Search for the cell housing the specified text and yield its (x, y) center coordinate. 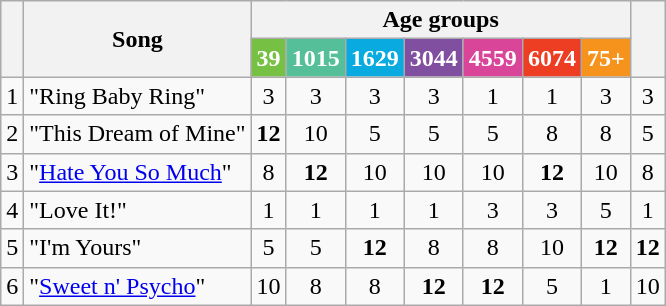
4559 (492, 58)
"I'm Yours" (138, 248)
6 (12, 286)
39 (268, 58)
"Sweet n' Psycho" (138, 286)
3044 (434, 58)
75+ (606, 58)
"Love It!" (138, 210)
6074 (552, 58)
4 (12, 210)
Age groups (440, 20)
"Hate You So Much" (138, 172)
Song (138, 39)
"This Dream of Mine" (138, 134)
1629 (374, 58)
1015 (316, 58)
2 (12, 134)
"Ring Baby Ring" (138, 96)
